Detect which cell encompasses the target text, then output its (X, Y) center coordinate. 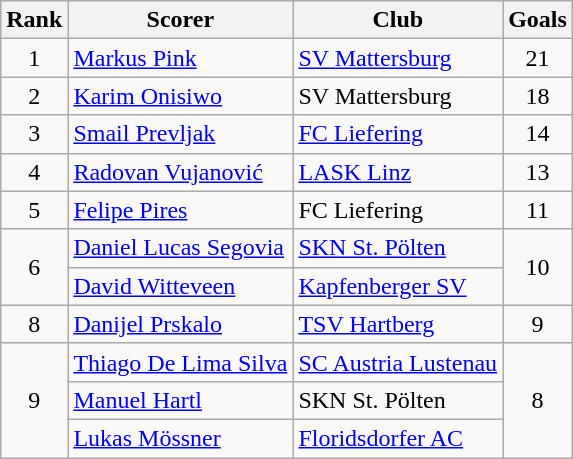
10 (538, 267)
1 (34, 58)
Goals (538, 20)
LASK Linz (398, 172)
David Witteveen (180, 286)
Scorer (180, 20)
Felipe Pires (180, 210)
5 (34, 210)
6 (34, 267)
Markus Pink (180, 58)
Club (398, 20)
18 (538, 96)
Daniel Lucas Segovia (180, 248)
Rank (34, 20)
11 (538, 210)
3 (34, 134)
Smail Prevljak (180, 134)
2 (34, 96)
Danijel Prskalo (180, 324)
Manuel Hartl (180, 400)
Karim Onisiwo (180, 96)
4 (34, 172)
13 (538, 172)
Floridsdorfer AC (398, 438)
SC Austria Lustenau (398, 362)
Kapfenberger SV (398, 286)
21 (538, 58)
Lukas Mössner (180, 438)
Thiago De Lima Silva (180, 362)
Radovan Vujanović (180, 172)
14 (538, 134)
TSV Hartberg (398, 324)
